Identify which cell holds the provided text, then report its (X, Y) central coordinate. 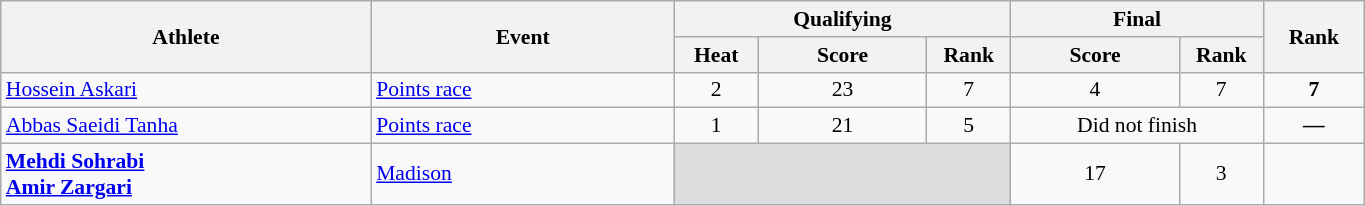
3 (1221, 174)
2 (716, 90)
Mehdi SohrabiAmir Zargari (186, 174)
5 (969, 126)
Madison (522, 174)
17 (1095, 174)
Athlete (186, 36)
Event (522, 36)
23 (842, 90)
Qualifying (842, 19)
1 (716, 126)
Heat (716, 55)
— (1314, 126)
Abbas Saeidi Tanha (186, 126)
4 (1095, 90)
Did not finish (1138, 126)
Final (1138, 19)
21 (842, 126)
Hossein Askari (186, 90)
